Search for the cell housing the specified text and yield its (X, Y) center coordinate. 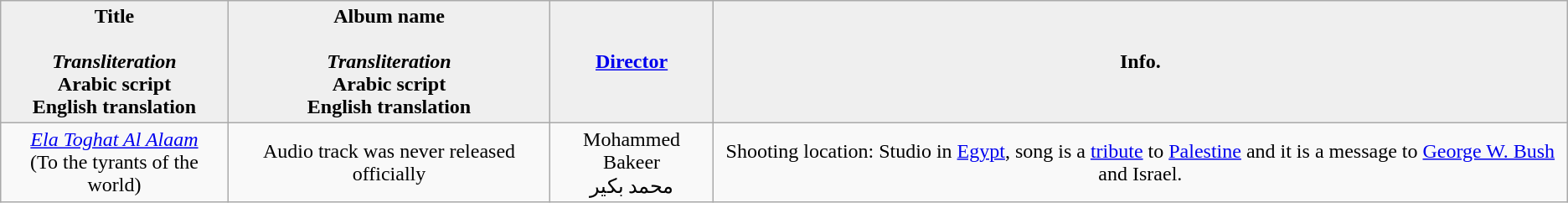
Shooting location: Studio in Egypt, song is a tribute to Palestine and it is a message to George W. Bush and Israel. (1140, 163)
Info. (1140, 62)
TitleTransliterationArabic scriptEnglish translation (114, 62)
Audio track was never released officially (389, 163)
Ela Toghat Al Alaam(To the tyrants of the world) (114, 163)
Director (632, 62)
Album nameTransliterationArabic scriptEnglish translation (389, 62)
Mohammed Bakeerمحمد بكير (632, 163)
